Return the (x, y) coordinate for the center point of the cell that contains the specified text.  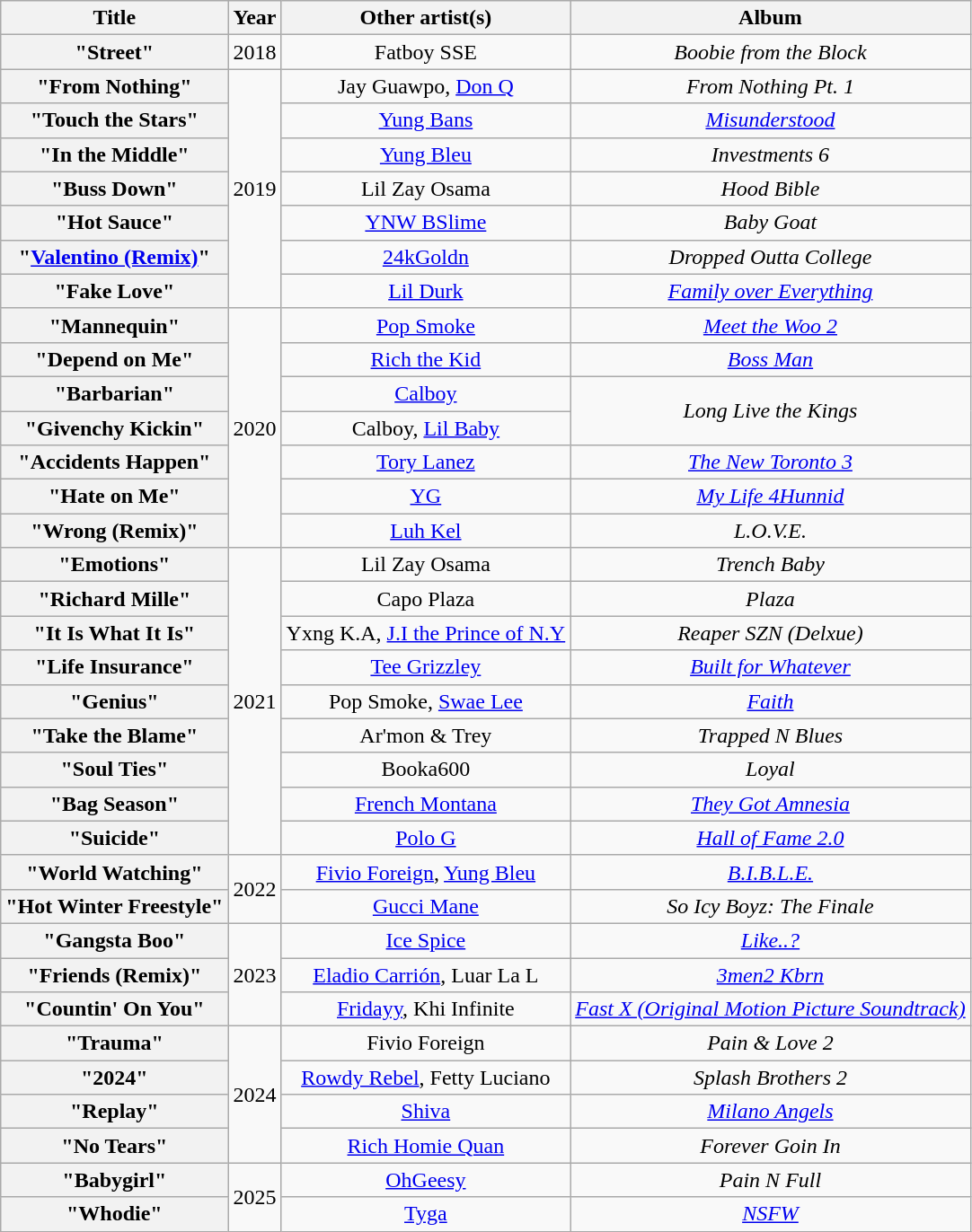
Calboy, Lil Baby (426, 428)
Rowdy Rebel, Fetty Luciano (426, 1078)
Booka600 (426, 770)
Polo G (426, 838)
Jay Guawpo, Don Q (426, 86)
Lil Durk (426, 291)
Fast X (Original Motion Picture Soundtrack) (771, 1009)
Ice Spice (426, 940)
"Hot Winter Freestyle" (115, 906)
"Emotions" (115, 565)
"Valentino (Remix)" (115, 257)
Tyga (426, 1214)
2019 (255, 189)
"Soul Ties" (115, 770)
Fridayy, Khi Infinite (426, 1009)
Like..? (771, 940)
"In the Middle" (115, 154)
French Montana (426, 804)
L.O.V.E. (771, 531)
YNW BSlime (426, 223)
"Buss Down" (115, 189)
"Street" (115, 52)
My Life 4Hunnid (771, 497)
Reaper SZN (Delxue) (771, 633)
"Touch the Stars" (115, 120)
"Bag Season" (115, 804)
Meet the Woo 2 (771, 325)
Forever Goin In (771, 1146)
Milano Angels (771, 1112)
Loyal (771, 770)
2022 (255, 889)
"Whodie" (115, 1214)
Calboy (426, 393)
2025 (255, 1197)
"Barbarian" (115, 393)
"Babygirl" (115, 1180)
Splash Brothers 2 (771, 1078)
Rich the Kid (426, 359)
"Suicide" (115, 838)
They Got Amnesia (771, 804)
Investments 6 (771, 154)
"No Tears" (115, 1146)
Capo Plaza (426, 599)
"Richard Mille" (115, 599)
"Genius" (115, 701)
Shiva (426, 1112)
Luh Kel (426, 531)
Hood Bible (771, 189)
2020 (255, 427)
Family over Everything (771, 291)
"From Nothing" (115, 86)
"Accidents Happen" (115, 462)
Boss Man (771, 359)
2023 (255, 974)
Trapped N Blues (771, 735)
"Givenchy Kickin" (115, 428)
Tee Grizzley (426, 667)
Rich Homie Quan (426, 1146)
Yxng K.A, J.I the Prince of N.Y (426, 633)
3men2 Kbrn (771, 974)
2018 (255, 52)
Tory Lanez (426, 462)
"Wrong (Remix)" (115, 531)
Fatboy SSE (426, 52)
Yung Bleu (426, 154)
The New Toronto 3 (771, 462)
So Icy Boyz: The Finale (771, 906)
Pop Smoke, Swae Lee (426, 701)
2024 (255, 1095)
"Fake Love" (115, 291)
Misunderstood (771, 120)
Yung Bans (426, 120)
"Mannequin" (115, 325)
Trench Baby (771, 565)
"Gangsta Boo" (115, 940)
YG (426, 497)
"Replay" (115, 1112)
"It Is What It Is" (115, 633)
"Take the Blame" (115, 735)
Title (115, 18)
"Trauma" (115, 1043)
"World Watching" (115, 872)
Faith (771, 701)
2021 (255, 702)
Year (255, 18)
Fivio Foreign, Yung Bleu (426, 872)
Baby Goat (771, 223)
Ar'mon & Trey (426, 735)
"Life Insurance" (115, 667)
Fivio Foreign (426, 1043)
"Hate on Me" (115, 497)
From Nothing Pt. 1 (771, 86)
Long Live the Kings (771, 410)
Pain & Love 2 (771, 1043)
"Friends (Remix)" (115, 974)
Dropped Outta College (771, 257)
Pain N Full (771, 1180)
Pop Smoke (426, 325)
"Countin' On You" (115, 1009)
OhGeesy (426, 1180)
Eladio Carrión, Luar La L (426, 974)
Plaza (771, 599)
NSFW (771, 1214)
"Hot Sauce" (115, 223)
Built for Whatever (771, 667)
B.I.B.L.E. (771, 872)
Boobie from the Block (771, 52)
Album (771, 18)
"Depend on Me" (115, 359)
Other artist(s) (426, 18)
24kGoldn (426, 257)
"2024" (115, 1078)
Gucci Mane (426, 906)
Hall of Fame 2.0 (771, 838)
